Return the (X, Y) coordinate for the center point of the cell that contains the specified text.  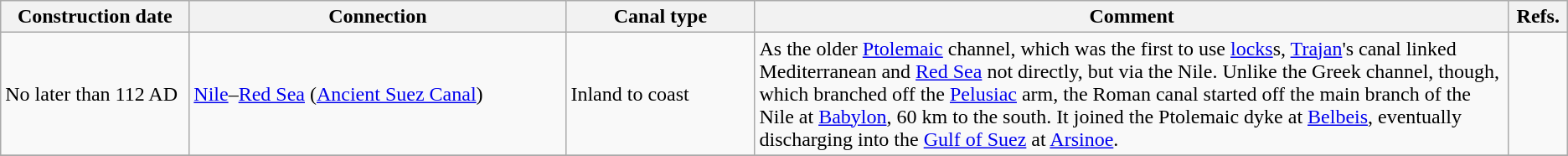
No later than 112 AD (95, 94)
Nile–Red Sea (Ancient Suez Canal) (378, 94)
Inland to coast (660, 94)
Construction date (95, 17)
Comment (1132, 17)
Refs. (1538, 17)
Canal type (660, 17)
Connection (378, 17)
